Provide the [X, Y] coordinate of the cell's center where the given text is located.  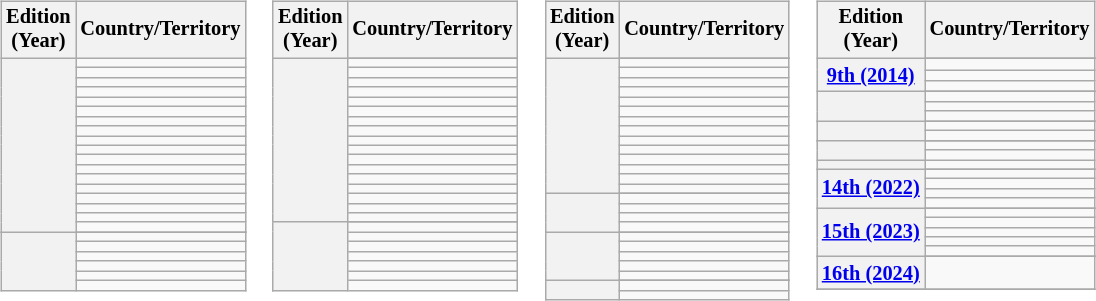
16th (2024) [871, 273]
15th (2023) [871, 232]
14th (2022) [871, 188]
9th (2014) [871, 75]
